Identify which cell holds the provided text, then report its (X, Y) central coordinate. 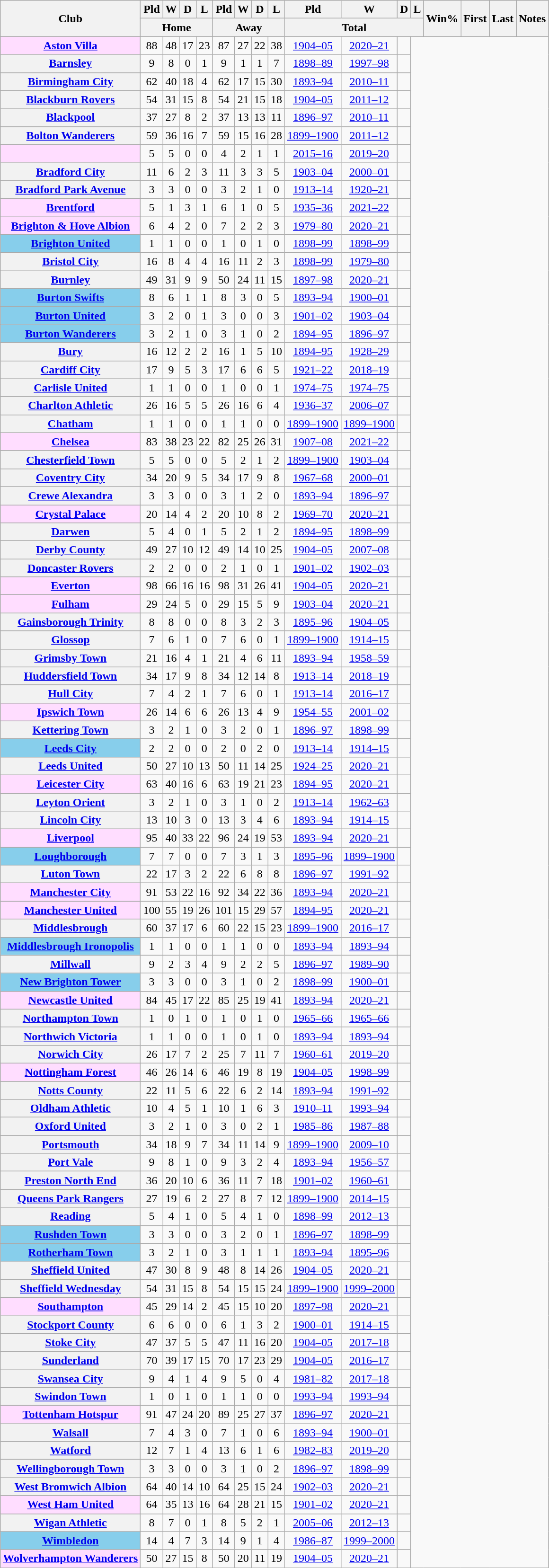
101 (223, 910)
Carlisle United (71, 388)
2014–15 (369, 1198)
Wolverhampton Wanderers (71, 1559)
Everton (71, 586)
66 (171, 586)
Brentford (71, 207)
Manchester United (71, 910)
Reading (71, 1216)
Derby County (71, 550)
84 (151, 1000)
Chelsea (71, 442)
Blackpool (71, 117)
2007–08 (369, 550)
Sheffield United (71, 1270)
Swindon Town (71, 1397)
Burton Wanderers (71, 334)
1898–89 (312, 63)
2009–10 (369, 1144)
Stoke City (71, 1342)
Club (71, 18)
Bolton Wanderers (71, 135)
Leeds United (71, 766)
92 (223, 892)
Northampton Town (71, 1018)
First (475, 18)
Swansea City (71, 1379)
Middlesbrough (71, 928)
Charlton Athletic (71, 406)
1969–70 (312, 514)
1936–37 (312, 406)
1920–21 (369, 189)
89 (223, 1415)
82 (223, 442)
87 (223, 45)
Lincoln City (71, 820)
Manchester City (71, 892)
2001–02 (369, 712)
Huddersfield Town (71, 676)
88 (151, 45)
Rushden Town (71, 1234)
Northwich Victoria (71, 1036)
Away (248, 27)
1997–98 (369, 63)
35 (171, 1505)
1986–87 (312, 1541)
Brighton United (71, 244)
55 (171, 910)
1958–59 (369, 658)
85 (223, 1000)
Notts County (71, 1090)
1954–55 (312, 712)
Bradford City (71, 171)
1998–99 (369, 1072)
1935–36 (312, 207)
100 (151, 910)
Stockport County (71, 1324)
Total (354, 27)
Loughborough (71, 856)
Sunderland (71, 1360)
Kettering Town (71, 730)
1962–63 (369, 802)
1981–82 (312, 1379)
1921–22 (312, 370)
Crystal Palace (71, 514)
2015–16 (312, 153)
1987–88 (369, 1126)
2005–06 (312, 1523)
Leicester City (71, 784)
1924–25 (312, 766)
Last (503, 18)
Ipswich Town (71, 712)
Glossop (71, 640)
Leyton Orient (71, 802)
1956–57 (369, 1162)
Grimsby Town (71, 658)
Leeds City (71, 748)
Burton United (71, 316)
Tottenham Hotspur (71, 1415)
1982–83 (312, 1451)
Hull City (71, 694)
Sheffield Wednesday (71, 1288)
Portsmouth (71, 1144)
2006–07 (369, 406)
Cardiff City (71, 370)
Home (177, 27)
Chatham (71, 424)
57 (276, 910)
1989–90 (369, 964)
Fulham (71, 604)
New Brighton Tower (71, 982)
Liverpool (71, 838)
39 (171, 1360)
Luton Town (71, 874)
Crewe Alexandra (71, 496)
Preston North End (71, 1180)
Gainsborough Trinity (71, 622)
Win% (442, 18)
Rotherham Town (71, 1252)
Port Vale (71, 1162)
1967–68 (312, 478)
Walsall (71, 1433)
Bury (71, 352)
Burton Swifts (71, 298)
Birmingham City (71, 81)
96 (223, 838)
Chesterfield Town (71, 460)
1985–86 (312, 1126)
West Bromwich Albion (71, 1487)
Coventry City (71, 478)
Doncaster Rovers (71, 568)
Newcastle United (71, 1000)
Brighton & Hove Albion (71, 226)
1907–08 (312, 442)
Norwich City (71, 1054)
Millwall (71, 964)
95 (151, 838)
33 (187, 838)
Oldham Athletic (71, 1108)
Darwen (71, 532)
Blackburn Rovers (71, 99)
Wimbledon (71, 1541)
83 (151, 442)
Southampton (71, 1306)
Wellingborough Town (71, 1469)
Nottingham Forest (71, 1072)
1910–11 (312, 1108)
Oxford United (71, 1126)
1928–29 (369, 352)
Aston Villa (71, 45)
Notes (532, 18)
Wigan Athletic (71, 1523)
Queens Park Rangers (71, 1198)
Bradford Park Avenue (71, 189)
West Ham United (71, 1505)
Bristol City (71, 262)
Burnley (71, 280)
Watford (71, 1451)
Barnsley (71, 63)
Middlesbrough Ironopolis (71, 946)
